From the cell containing the given text, extract its center point as [x, y] coordinate. 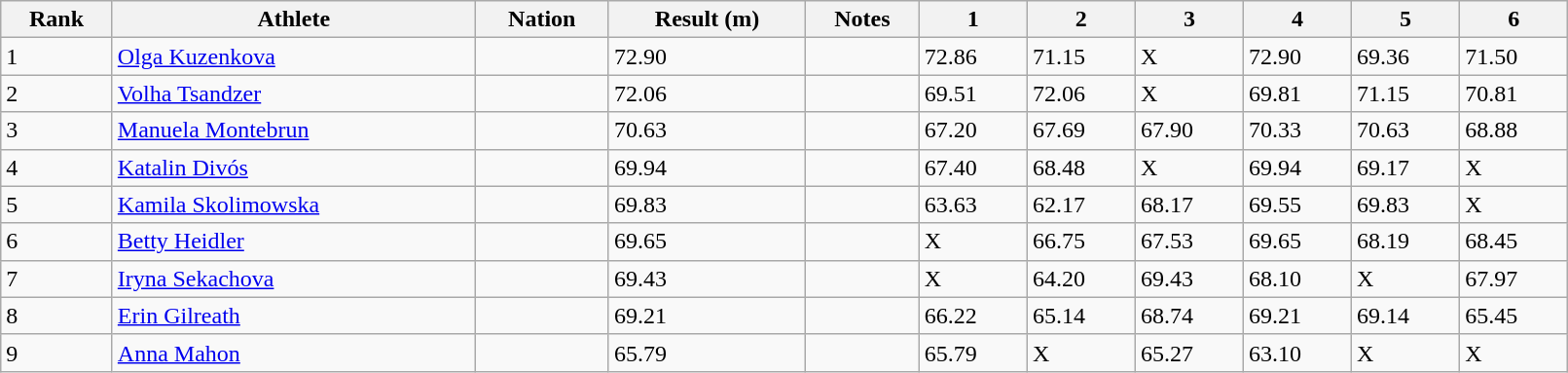
68.45 [1514, 242]
63.10 [1296, 353]
69.81 [1296, 93]
69.14 [1405, 316]
68.17 [1189, 205]
9 [56, 353]
Betty Heidler [294, 242]
68.48 [1080, 168]
67.97 [1514, 279]
65.27 [1189, 353]
66.22 [973, 316]
72.86 [973, 56]
64.20 [1080, 279]
65.45 [1514, 316]
71.50 [1514, 56]
Erin Gilreath [294, 316]
66.75 [1080, 242]
70.81 [1514, 93]
62.17 [1080, 205]
67.20 [973, 131]
Notes [862, 19]
Anna Mahon [294, 353]
Manuela Montebrun [294, 131]
68.74 [1189, 316]
69.17 [1405, 168]
8 [56, 316]
Iryna Sekachova [294, 279]
7 [56, 279]
Kamila Skolimowska [294, 205]
63.63 [973, 205]
Result (m) [707, 19]
68.19 [1405, 242]
Nation [541, 19]
67.90 [1189, 131]
67.53 [1189, 242]
Rank [56, 19]
69.51 [973, 93]
69.36 [1405, 56]
65.14 [1080, 316]
Volha Tsandzer [294, 93]
68.88 [1514, 131]
68.10 [1296, 279]
Katalin Divós [294, 168]
Olga Kuzenkova [294, 56]
69.55 [1296, 205]
70.33 [1296, 131]
Athlete [294, 19]
67.40 [973, 168]
67.69 [1080, 131]
